Return the [X, Y] coordinate for the center point of the cell that contains the specified text.  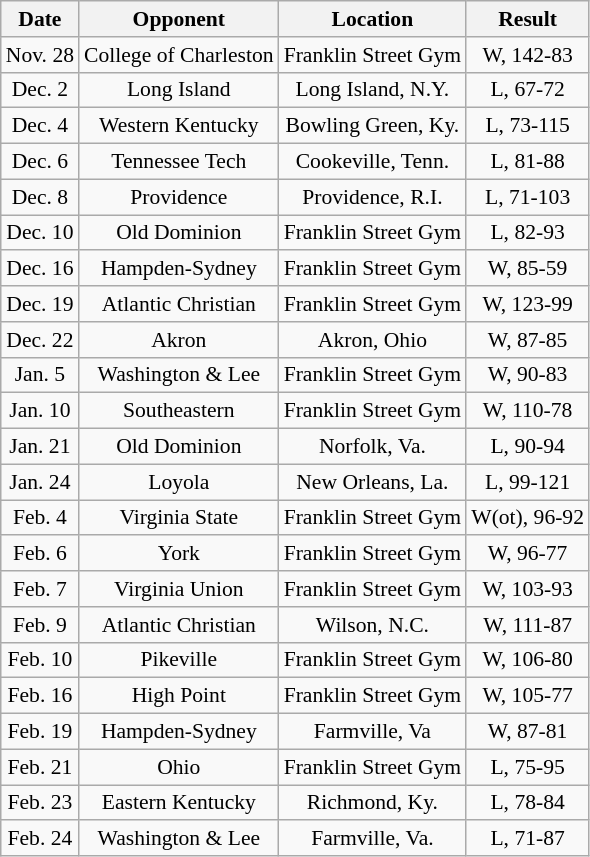
W, 87-85 [528, 340]
L, 71-103 [528, 197]
Feb. 24 [40, 839]
W, 123-99 [528, 304]
W(ot), 96-92 [528, 518]
Feb. 9 [40, 625]
Cookeville, Tenn. [373, 162]
Loyola [179, 482]
L, 67-72 [528, 90]
Pikeville [179, 660]
L, 71-87 [528, 839]
Tennessee Tech [179, 162]
Farmville, Va [373, 732]
Eastern Kentucky [179, 803]
W, 90-83 [528, 375]
Dec. 22 [40, 340]
Dec. 6 [40, 162]
W, 103-93 [528, 589]
Feb. 4 [40, 518]
Dec. 2 [40, 90]
L, 75-95 [528, 767]
Farmville, Va. [373, 839]
W, 85-59 [528, 269]
Virginia Union [179, 589]
Akron [179, 340]
W, 106-80 [528, 660]
Western Kentucky [179, 126]
Date [40, 19]
L, 90-94 [528, 447]
Result [528, 19]
Dec. 4 [40, 126]
W, 105-77 [528, 696]
Feb. 21 [40, 767]
College of Charleston [179, 55]
L, 99-121 [528, 482]
Location [373, 19]
W, 87-81 [528, 732]
Nov. 28 [40, 55]
Jan. 10 [40, 411]
L, 73-115 [528, 126]
York [179, 554]
Dec. 16 [40, 269]
New Orleans, La. [373, 482]
Jan. 21 [40, 447]
L, 78-84 [528, 803]
Feb. 6 [40, 554]
Feb. 19 [40, 732]
Opponent [179, 19]
Dec. 19 [40, 304]
Wilson, N.C. [373, 625]
Akron, Ohio [373, 340]
Bowling Green, Ky. [373, 126]
Long Island [179, 90]
Long Island, N.Y. [373, 90]
Norfolk, Va. [373, 447]
W, 110-78 [528, 411]
L, 82-93 [528, 233]
W, 111-87 [528, 625]
Feb. 23 [40, 803]
Providence [179, 197]
Richmond, Ky. [373, 803]
Jan. 24 [40, 482]
Feb. 16 [40, 696]
High Point [179, 696]
Virginia State [179, 518]
W, 142-83 [528, 55]
Feb. 7 [40, 589]
Jan. 5 [40, 375]
Ohio [179, 767]
Dec. 8 [40, 197]
Dec. 10 [40, 233]
Southeastern [179, 411]
L, 81-88 [528, 162]
W, 96-77 [528, 554]
Feb. 10 [40, 660]
Providence, R.I. [373, 197]
